Provide the [x, y] coordinate of the cell's center where the given text is located.  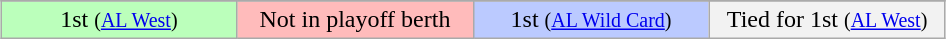
Tied for 1st (AL West) [827, 20]
1st (AL Wild Card) [591, 20]
1st (AL West) [119, 20]
Not in playoff berth [355, 20]
